Identify which cell holds the provided text, then report its [X, Y] central coordinate. 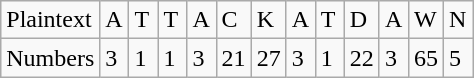
W [426, 20]
65 [426, 58]
C [234, 20]
21 [234, 58]
K [268, 20]
5 [458, 58]
D [362, 20]
Plaintext [50, 20]
27 [268, 58]
22 [362, 58]
Numbers [50, 58]
N [458, 20]
